From the cell containing the given text, extract its center point as (X, Y) coordinate. 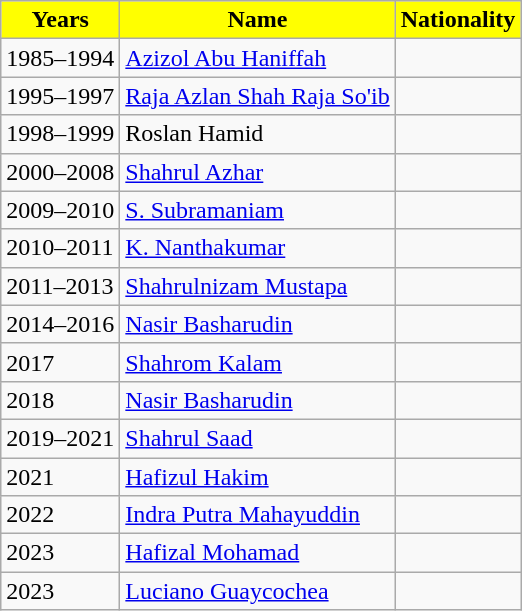
Azizol Abu Haniffah (258, 58)
Shahrom Kalam (258, 362)
K. Nanthakumar (258, 248)
2022 (60, 515)
Shahrulnizam Mustapa (258, 286)
2000–2008 (60, 172)
1995–1997 (60, 96)
1985–1994 (60, 58)
Indra Putra Mahayuddin (258, 515)
S. Subramaniam (258, 210)
Shahrul Azhar (258, 172)
2014–2016 (60, 324)
Years (60, 20)
Raja Azlan Shah Raja So'ib (258, 96)
2009–2010 (60, 210)
2018 (60, 400)
Hafizal Mohamad (258, 553)
Roslan Hamid (258, 134)
2021 (60, 477)
Shahrul Saad (258, 438)
Nationality (458, 20)
Name (258, 20)
2017 (60, 362)
2019–2021 (60, 438)
Hafizul Hakim (258, 477)
1998–1999 (60, 134)
2011–2013 (60, 286)
Luciano Guaycochea (258, 591)
2010–2011 (60, 248)
